Output the (X, Y) coordinate of the center of the cell containing the given text.  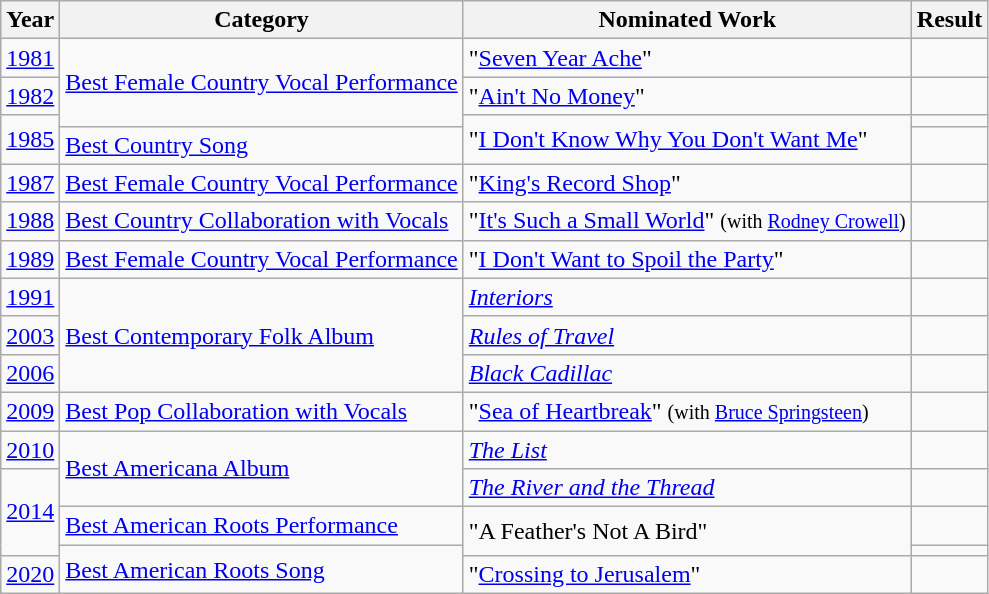
Best Americana Album (262, 468)
1987 (30, 183)
2014 (30, 512)
"I Don't Want to Spoil the Party" (687, 259)
Black Cadillac (687, 373)
Best American Roots Song (262, 570)
2006 (30, 373)
1991 (30, 297)
Best Country Song (262, 145)
2020 (30, 575)
Nominated Work (687, 20)
Best Contemporary Folk Album (262, 335)
Rules of Travel (687, 335)
Interiors (687, 297)
1989 (30, 259)
2010 (30, 449)
"Sea of Heartbreak" (with Bruce Springsteen) (687, 411)
Category (262, 20)
Year (30, 20)
"Ain't No Money" (687, 96)
"Crossing to Jerusalem" (687, 575)
"I Don't Know Why You Don't Want Me" (687, 140)
2009 (30, 411)
1988 (30, 221)
"Seven Year Ache" (687, 58)
"King's Record Shop" (687, 183)
1981 (30, 58)
The River and the Thread (687, 488)
Best Pop Collaboration with Vocals (262, 411)
"A Feather's Not A Bird" (687, 532)
The List (687, 449)
Result (949, 20)
Best Country Collaboration with Vocals (262, 221)
1982 (30, 96)
1985 (30, 140)
2003 (30, 335)
"It's Such a Small World" (with Rodney Crowell) (687, 221)
Best American Roots Performance (262, 526)
